Scan for the cell matching the given text and deliver its (X, Y) coordinate at center. 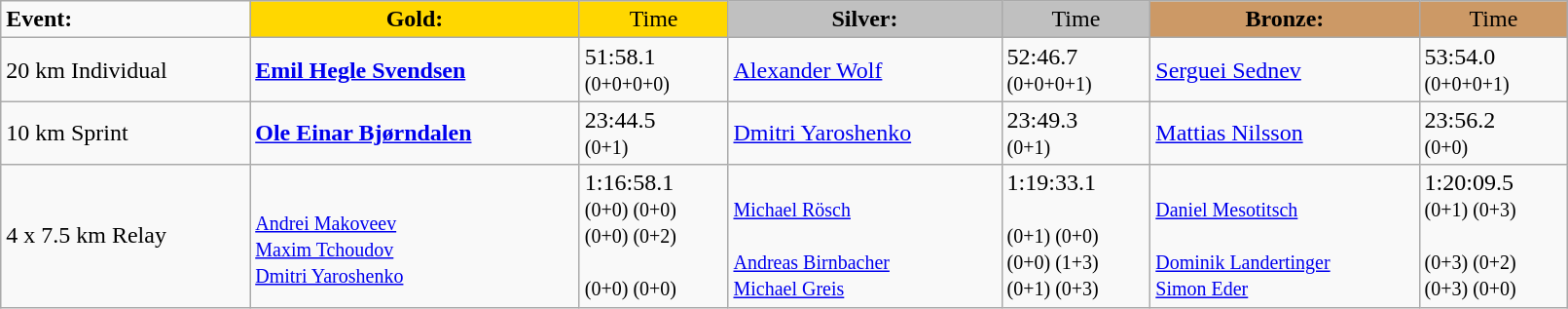
Daniel MesotitschDominik LandertingerSimon Eder (1285, 236)
20 km Individual (126, 70)
10 km Sprint (126, 133)
1:16:58.1(0+0) (0+0)(0+0) (0+2)(0+0) (0+0) (654, 236)
53:54.0(0+0+0+1) (1493, 70)
23:44.5(0+1) (654, 133)
23:56.2(0+0) (1493, 133)
Mattias Nilsson (1285, 133)
1:20:09.5(0+1) (0+3)(0+3) (0+2)(0+3) (0+0) (1493, 236)
23:49.3(0+1) (1076, 133)
Gold: (415, 19)
4 x 7.5 km Relay (126, 236)
Michael RöschAndreas BirnbacherMichael Greis (864, 236)
Bronze: (1285, 19)
Andrei MakoveevMaxim TchoudovDmitri Yaroshenko (415, 236)
Event: (126, 19)
Dmitri Yaroshenko (864, 133)
52:46.7(0+0+0+1) (1076, 70)
Silver: (864, 19)
Serguei Sednev (1285, 70)
Ole Einar Bjørndalen (415, 133)
1:19:33.1(0+1) (0+0)(0+0) (1+3)(0+1) (0+3) (1076, 236)
Emil Hegle Svendsen (415, 70)
Alexander Wolf (864, 70)
51:58.1(0+0+0+0) (654, 70)
